Scan for the cell matching the given text and deliver its (X, Y) coordinate at center. 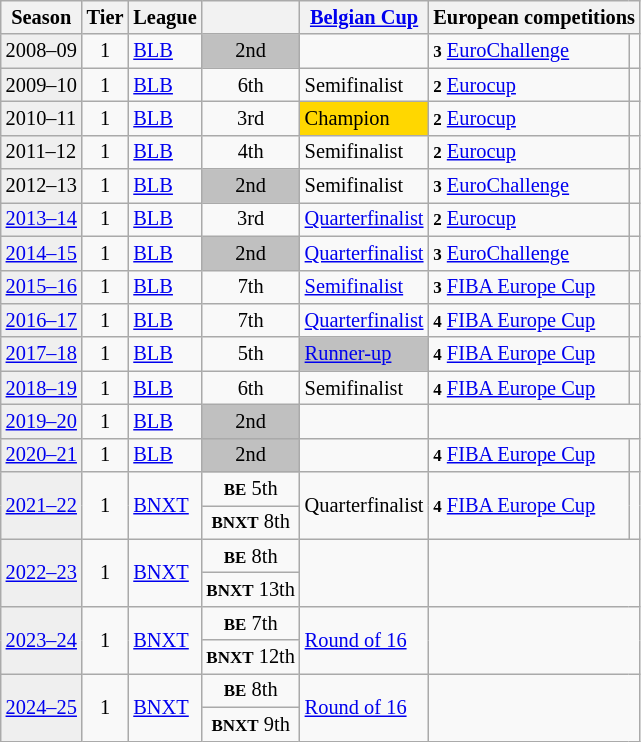
Belgian Cup (364, 17)
2022–23 (42, 572)
4th (251, 152)
2019–20 (42, 421)
3 FIBA Europe Cup (528, 287)
2018–19 (42, 388)
2008–09 (42, 51)
2014–15 (42, 253)
Season (42, 17)
Champion (364, 118)
BNXT 13th (251, 589)
2015–16 (42, 287)
2016–17 (42, 320)
European competitions (534, 17)
2013–14 (42, 219)
2023–24 (42, 640)
BNXT 9th (251, 724)
2011–12 (42, 152)
2009–10 (42, 85)
2017–18 (42, 354)
2024–25 (42, 706)
2012–13 (42, 186)
2020–21 (42, 455)
5th (251, 354)
BNXT 8th (251, 522)
BNXT 12th (251, 657)
2021–22 (42, 506)
Tier (106, 17)
Runner-up (364, 354)
BE 7th (251, 623)
2010–11 (42, 118)
League (164, 17)
BE 5th (251, 489)
